Identify which cell holds the provided text, then report its (x, y) central coordinate. 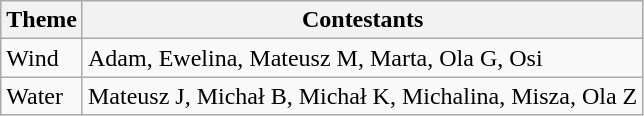
Water (42, 96)
Contestants (362, 20)
Theme (42, 20)
Mateusz J, Michał B, Michał K, Michalina, Misza, Ola Z (362, 96)
Wind (42, 58)
Adam, Ewelina, Mateusz M, Marta, Ola G, Osi (362, 58)
